For the text-containing cell, return its midpoint in (X, Y) coordinate format. 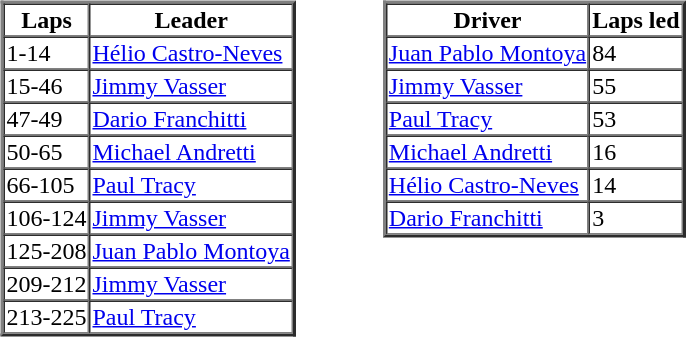
1-14 (47, 52)
106-124 (47, 218)
209-212 (47, 284)
Driver (488, 20)
125-208 (47, 250)
15-46 (47, 86)
55 (636, 86)
53 (636, 118)
66-105 (47, 184)
Leader (190, 20)
213-225 (47, 316)
Laps led (636, 20)
50-65 (47, 152)
16 (636, 152)
14 (636, 184)
47-49 (47, 118)
Laps (47, 20)
3 (636, 218)
84 (636, 52)
